Identify which cell holds the provided text, then report its [X, Y] central coordinate. 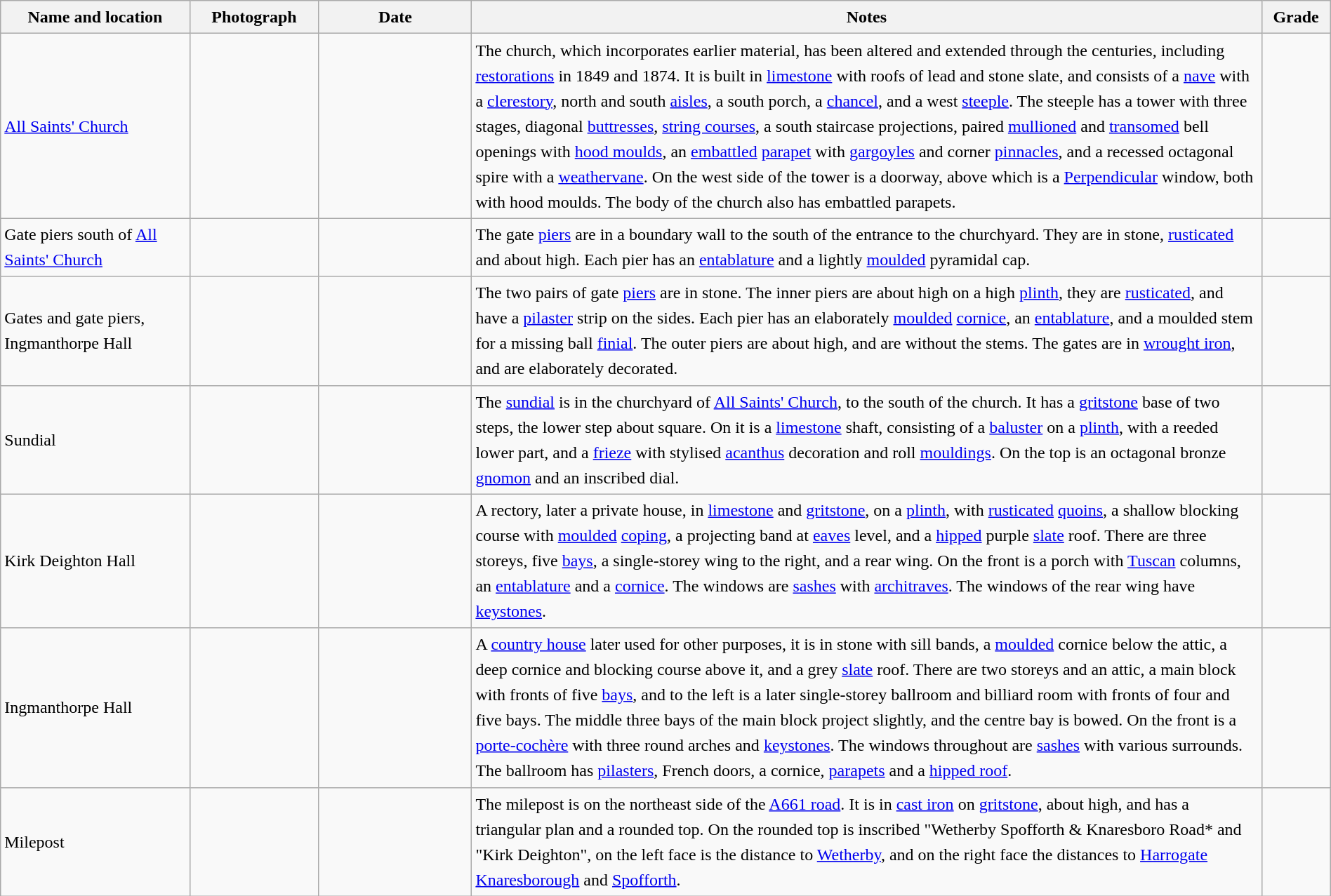
Grade [1296, 17]
Name and location [95, 17]
Gates and gate piers, Ingmanthorpe Hall [95, 331]
Photograph [254, 17]
Ingmanthorpe Hall [95, 707]
Date [395, 17]
All Saints' Church [95, 126]
Gate piers south of All Saints' Church [95, 247]
Kirk Deighton Hall [95, 561]
Milepost [95, 842]
Notes [866, 17]
Sundial [95, 439]
